Scan for the cell matching the given text and deliver its [X, Y] coordinate at center. 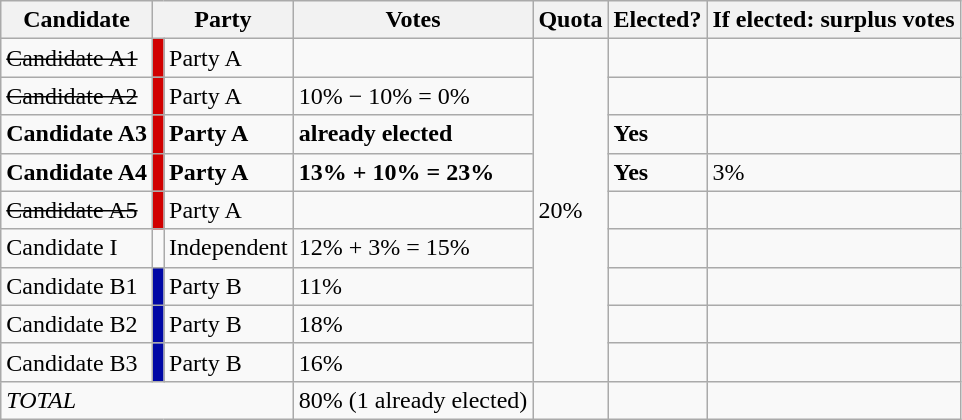
Quota [570, 20]
Candidate B2 [77, 324]
Candidate [77, 20]
20% [570, 210]
Candidate I [77, 248]
already elected [413, 134]
If elected: surplus votes [834, 20]
13% + 10% = 23% [413, 172]
11% [413, 286]
Candidate A5 [77, 210]
Candidate B1 [77, 286]
Candidate A3 [77, 134]
Votes [413, 20]
Elected? [658, 20]
TOTAL [147, 400]
Independent [229, 248]
18% [413, 324]
Candidate B3 [77, 362]
3% [834, 172]
12% + 3% = 15% [413, 248]
10% − 10% = 0% [413, 96]
80% (1 already elected) [413, 400]
Party [224, 20]
Candidate A1 [77, 58]
16% [413, 362]
Candidate A4 [77, 172]
Candidate A2 [77, 96]
